Detect which cell encompasses the target text, then output its [x, y] center coordinate. 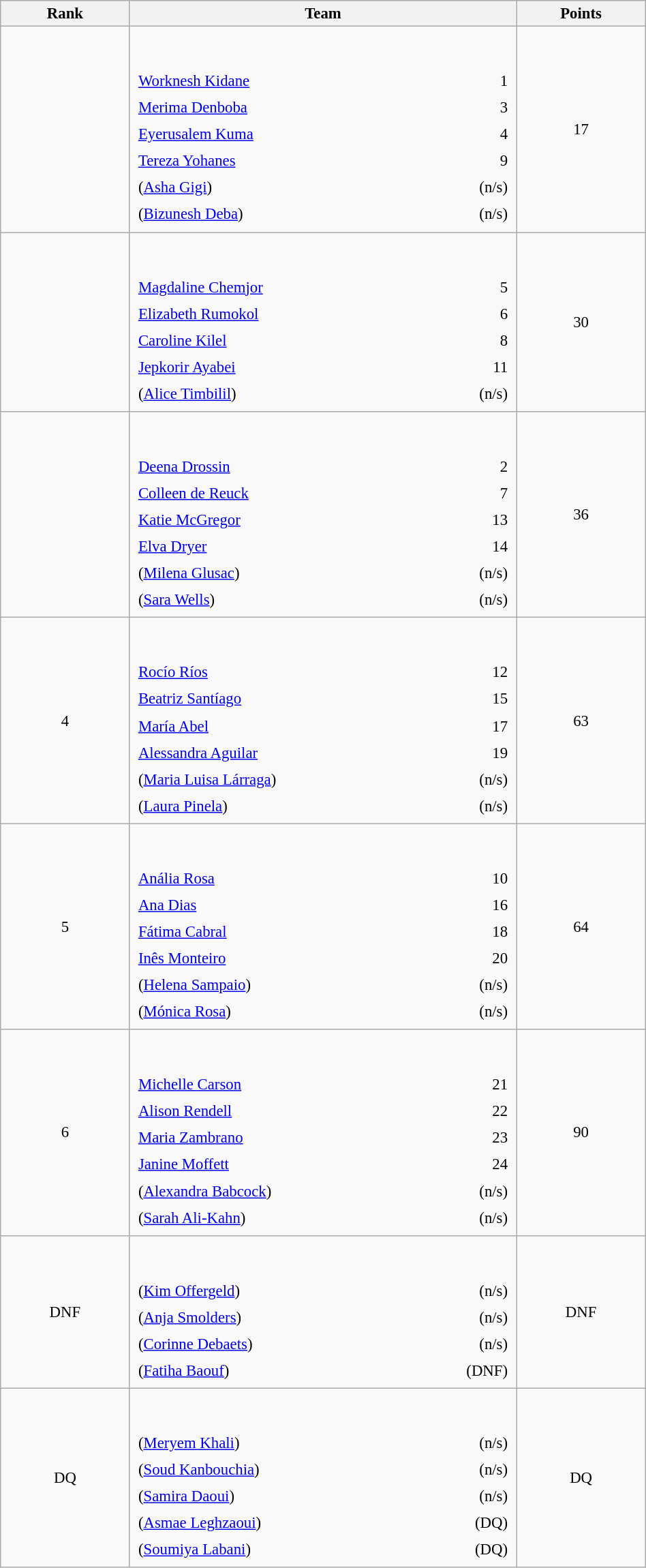
Caroline Kilel [282, 340]
Elizabeth Rumokol [282, 314]
3 [470, 108]
11 [472, 367]
(Sarah Ali-Kahn) [285, 1218]
Rocío Ríos 12 Beatriz Santíago 15 María Abel 17 Alessandra Aguilar 19 (Maria Luisa Lárraga) (n/s) (Laura Pinela) (n/s) [323, 721]
20 [469, 959]
(DNF) [458, 1370]
9 [470, 161]
14 [468, 546]
(Corinne Debaets) [268, 1344]
19 [474, 752]
María Abel [286, 725]
Worknesh Kidane [280, 81]
(Anja Smolders) [268, 1317]
23 [473, 1138]
Beatriz Santíago [286, 699]
Colleen de Reuck [279, 493]
(Helena Sampaio) [279, 985]
10 [469, 878]
(Milena Glusac) [279, 573]
Worknesh Kidane 1 Merima Denboba 3 Eyerusalem Kuma 4 Tereza Yohanes 9 (Asha Gigi) (n/s) (Bizunesh Deba) (n/s) [323, 130]
(Samira Daoui) [278, 1496]
Deena Drossin [279, 466]
(Kim Offergeld) (n/s) (Anja Smolders) (n/s) (Corinne Debaets) (n/s) (Fatiha Baouf) (DNF) [323, 1312]
(Maria Luisa Lárraga) [286, 779]
36 [581, 515]
Team [323, 14]
Janine Moffett [285, 1164]
(Bizunesh Deba) [280, 214]
Magdaline Chemjor 5 Elizabeth Rumokol 6 Caroline Kilel 8 Jepkorir Ayabei 11 (Alice Timbilil) (n/s) [323, 322]
1 [470, 81]
(Meryem Khali) (n/s) (Soud Kanbouchia) (n/s) (Samira Daoui) (n/s) (Asmae Leghzaoui) (DQ) (Soumiya Labani) (DQ) [323, 1478]
(Asmae Leghzaoui) [278, 1523]
18 [469, 932]
16 [469, 905]
Jepkorir Ayabei [282, 367]
15 [474, 699]
Katie McGregor [279, 519]
21 [473, 1085]
(Mónica Rosa) [279, 1012]
2 [468, 466]
Fátima Cabral [279, 932]
12 [474, 672]
Alison Rendell [285, 1111]
13 [468, 519]
(Laura Pinela) [286, 806]
(Soumiya Labani) [278, 1550]
22 [473, 1111]
Michelle Carson [285, 1085]
Michelle Carson 21 Alison Rendell 22 Maria Zambrano 23 Janine Moffett 24 (Alexandra Babcock) (n/s) (Sarah Ali-Kahn) (n/s) [323, 1132]
Maria Zambrano [285, 1138]
Tereza Yohanes [280, 161]
(Meryem Khali) [278, 1443]
(Alexandra Babcock) [285, 1191]
Deena Drossin 2 Colleen de Reuck 7 Katie McGregor 13 Elva Dryer 14 (Milena Glusac) (n/s) (Sara Wells) (n/s) [323, 515]
Elva Dryer [279, 546]
Eyerusalem Kuma [280, 134]
Alessandra Aguilar [286, 752]
(Alice Timbilil) [282, 393]
Rocío Ríos [286, 672]
Points [581, 14]
8 [472, 340]
30 [581, 322]
Anália Rosa [279, 878]
(Soud Kanbouchia) [278, 1470]
(Fatiha Baouf) [268, 1370]
Anália Rosa 10 Ana Dias 16 Fátima Cabral 18 Inês Monteiro 20 (Helena Sampaio) (n/s) (Mónica Rosa) (n/s) [323, 926]
(Asha Gigi) [280, 187]
(Kim Offergeld) [268, 1291]
Magdaline Chemjor [282, 287]
64 [581, 926]
90 [581, 1132]
Ana Dias [279, 905]
63 [581, 721]
(Sara Wells) [279, 600]
Merima Denboba [280, 108]
24 [473, 1164]
7 [468, 493]
Inês Monteiro [279, 959]
Rank [65, 14]
